Scan for the cell matching the given text and deliver its (X, Y) coordinate at center. 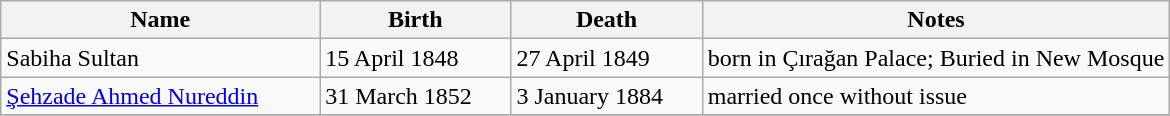
Name (160, 20)
Death (606, 20)
Şehzade Ahmed Nureddin (160, 96)
27 April 1849 (606, 58)
Sabiha Sultan (160, 58)
3 January 1884 (606, 96)
Birth (416, 20)
31 March 1852 (416, 96)
married once without issue (936, 96)
Notes (936, 20)
born in Çırağan Palace; Buried in New Mosque (936, 58)
15 April 1848 (416, 58)
